Output the [x, y] coordinate of the center of the cell containing the given text.  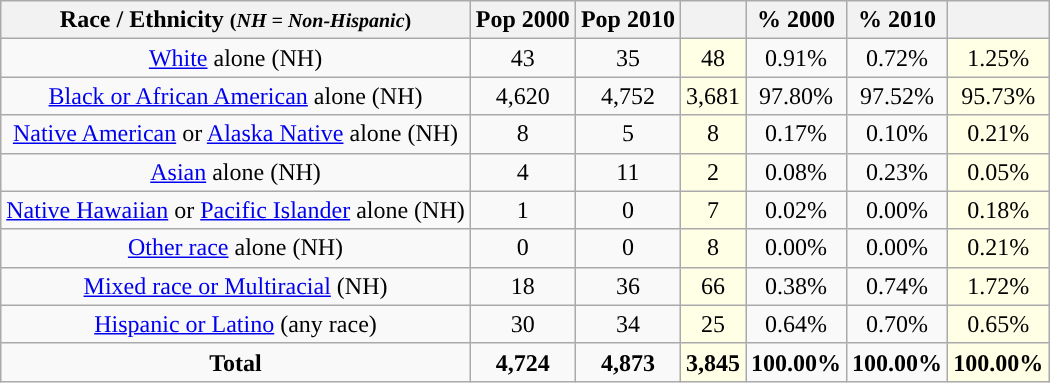
0.17% [796, 134]
0.18% [998, 210]
25 [712, 324]
30 [522, 324]
4,873 [628, 362]
35 [628, 58]
95.73% [998, 96]
Native American or Alaska Native alone (NH) [236, 134]
48 [712, 58]
4,620 [522, 96]
3,681 [712, 96]
1 [522, 210]
0.05% [998, 172]
Race / Ethnicity (NH = Non-Hispanic) [236, 20]
0.23% [898, 172]
36 [628, 286]
0.08% [796, 172]
0.70% [898, 324]
0.10% [898, 134]
4,752 [628, 96]
0.74% [898, 286]
% 2000 [796, 20]
0.65% [998, 324]
Hispanic or Latino (any race) [236, 324]
66 [712, 286]
11 [628, 172]
4 [522, 172]
0.91% [796, 58]
Native Hawaiian or Pacific Islander alone (NH) [236, 210]
0.02% [796, 210]
1.72% [998, 286]
18 [522, 286]
Mixed race or Multiracial (NH) [236, 286]
0.38% [796, 286]
Other race alone (NH) [236, 248]
97.52% [898, 96]
0.64% [796, 324]
Pop 2000 [522, 20]
34 [628, 324]
1.25% [998, 58]
2 [712, 172]
3,845 [712, 362]
Pop 2010 [628, 20]
7 [712, 210]
5 [628, 134]
Black or African American alone (NH) [236, 96]
97.80% [796, 96]
4,724 [522, 362]
White alone (NH) [236, 58]
Total [236, 362]
% 2010 [898, 20]
0.72% [898, 58]
43 [522, 58]
Asian alone (NH) [236, 172]
